Return [x, y] of the center of cell containing provided text 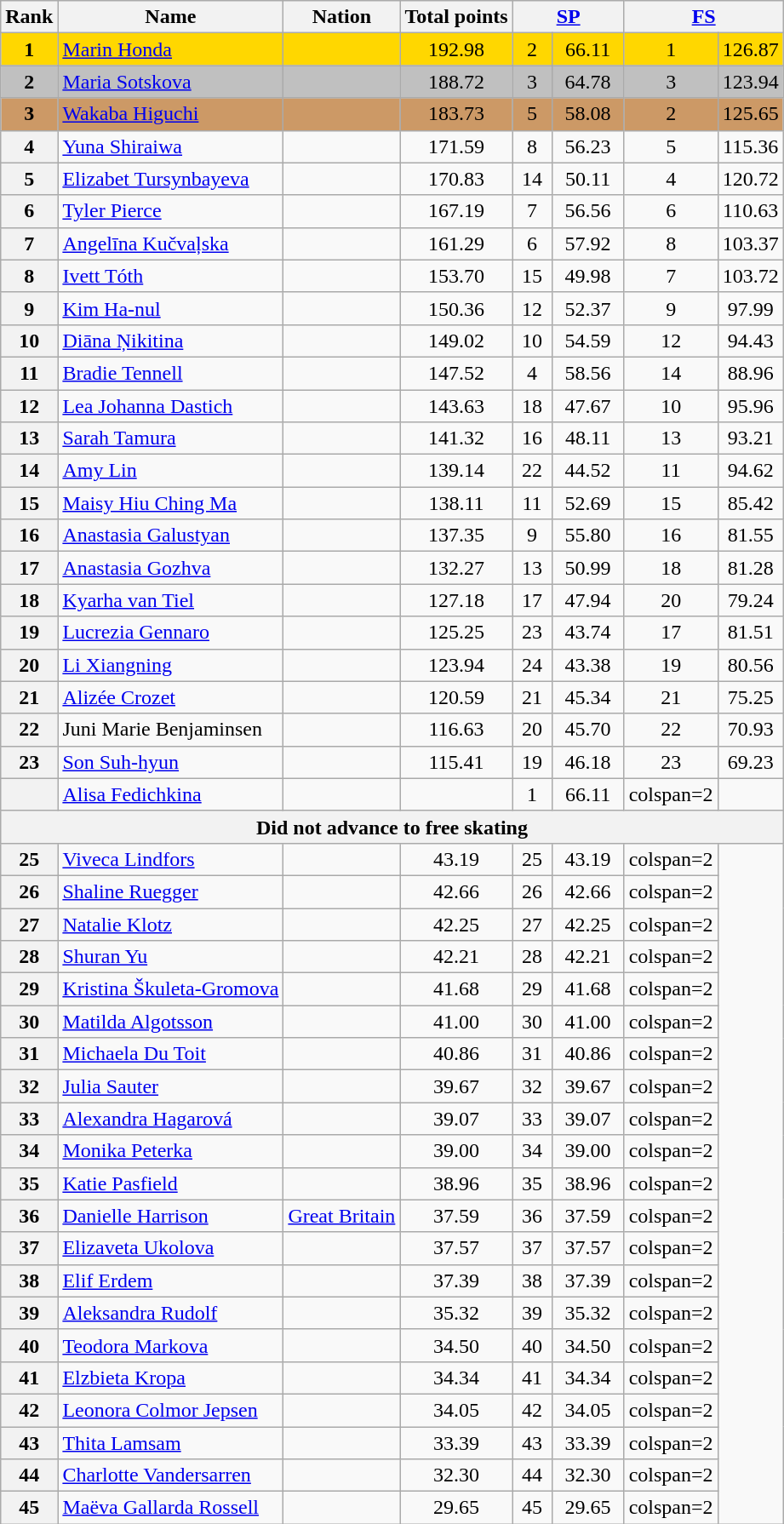
94.62 [751, 471]
Name [170, 17]
Viveca Lindfors [170, 859]
44.52 [587, 471]
125.25 [456, 633]
FS [703, 17]
Anastasia Galustyan [170, 536]
46.18 [587, 762]
58.56 [587, 373]
50.11 [587, 179]
94.43 [751, 341]
80.56 [751, 665]
132.27 [456, 568]
192.98 [456, 49]
Wakaba Higuchi [170, 114]
55.80 [587, 536]
170.83 [456, 179]
Michaela Du Toit [170, 1054]
45.70 [587, 730]
Charlotte Vandersarren [170, 1475]
70.93 [751, 730]
Lea Johanna Dastich [170, 406]
Amy Lin [170, 471]
Ivett Tóth [170, 276]
Natalie Klotz [170, 924]
Juni Marie Benjaminsen [170, 730]
137.35 [456, 536]
52.69 [587, 503]
149.02 [456, 341]
120.59 [456, 697]
57.92 [587, 243]
47.94 [587, 600]
97.99 [751, 308]
127.18 [456, 600]
Julia Sauter [170, 1086]
Great Britain [342, 1216]
Tyler Pierce [170, 211]
43.38 [587, 665]
58.08 [587, 114]
188.72 [456, 82]
Kristina Škuleta-Gromova [170, 989]
Monika Peterka [170, 1151]
69.23 [751, 762]
Maisy Hiu Ching Ma [170, 503]
Aleksandra Rudolf [170, 1313]
150.36 [456, 308]
Elizaveta Ukolova [170, 1248]
115.41 [456, 762]
SP [569, 17]
Total points [456, 17]
Son Suh-hyun [170, 762]
Teodora Markova [170, 1345]
147.52 [456, 373]
Li Xiangning [170, 665]
47.67 [587, 406]
Elif Erdem [170, 1281]
Shuran Yu [170, 957]
43.74 [587, 633]
103.72 [751, 276]
Maëva Gallarda Rossell [170, 1508]
45.34 [587, 697]
171.59 [456, 146]
143.63 [456, 406]
Maria Sotskova [170, 82]
139.14 [456, 471]
120.72 [751, 179]
Bradie Tennell [170, 373]
85.42 [751, 503]
79.24 [751, 600]
Yuna Shiraiwa [170, 146]
Diāna Ņikitina [170, 341]
81.51 [751, 633]
141.32 [456, 438]
Shaline Ruegger [170, 891]
Lucrezia Gennaro [170, 633]
54.59 [587, 341]
Thita Lamsam [170, 1443]
183.73 [456, 114]
Alizée Crozet [170, 697]
88.96 [751, 373]
Did not advance to free skating [392, 827]
126.87 [751, 49]
Anastasia Gozhva [170, 568]
56.23 [587, 146]
81.55 [751, 536]
Sarah Tamura [170, 438]
115.36 [751, 146]
Rank [29, 17]
Elizabet Tursynbayeva [170, 179]
50.99 [587, 568]
Leonora Colmor Jepsen [170, 1410]
Marin Honda [170, 49]
75.25 [751, 697]
Nation [342, 17]
81.28 [751, 568]
56.56 [587, 211]
Kim Ha-nul [170, 308]
116.63 [456, 730]
Alexandra Hagarová [170, 1119]
125.65 [751, 114]
48.11 [587, 438]
49.98 [587, 276]
103.37 [751, 243]
110.63 [751, 211]
Matilda Algotsson [170, 1022]
24 [532, 665]
93.21 [751, 438]
64.78 [587, 82]
Alisa Fedichkina [170, 794]
Kyarha van Tiel [170, 600]
95.96 [751, 406]
Danielle Harrison [170, 1216]
161.29 [456, 243]
153.70 [456, 276]
167.19 [456, 211]
52.37 [587, 308]
Elzbieta Kropa [170, 1378]
138.11 [456, 503]
Katie Pasfield [170, 1183]
Angelīna Kučvaļska [170, 243]
